Determine the [X, Y] coordinate at the center of the cell enclosing the given text.  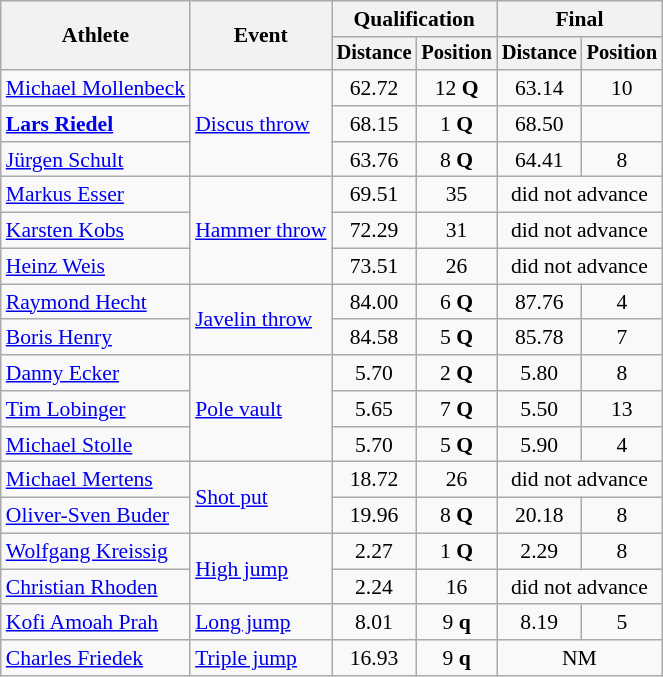
Oliver-Sven Buder [96, 516]
16.93 [374, 658]
Karsten Kobs [96, 231]
8.01 [374, 623]
Qualification [414, 19]
63.76 [374, 160]
Christian Rhoden [96, 587]
5.80 [540, 373]
18.72 [374, 480]
13 [622, 409]
Kofi Amoah Prah [96, 623]
84.00 [374, 302]
Raymond Hecht [96, 302]
12 Q [456, 88]
2.27 [374, 552]
62.72 [374, 88]
85.78 [540, 338]
7 [622, 338]
2 Q [456, 373]
68.15 [374, 124]
Danny Ecker [96, 373]
Discus throw [260, 124]
Pole vault [260, 408]
5.50 [540, 409]
31 [456, 231]
19.96 [374, 516]
72.29 [374, 231]
2.29 [540, 552]
Athlete [96, 36]
Charles Friedek [96, 658]
2.24 [374, 587]
Heinz Weis [96, 267]
63.14 [540, 88]
7 Q [456, 409]
Lars Riedel [96, 124]
Hammer throw [260, 230]
84.58 [374, 338]
16 [456, 587]
87.76 [540, 302]
35 [456, 195]
Jürgen Schult [96, 160]
6 Q [456, 302]
Long jump [260, 623]
Event [260, 36]
69.51 [374, 195]
Javelin throw [260, 320]
5 [622, 623]
Tim Lobinger [96, 409]
Markus Esser [96, 195]
Michael Mertens [96, 480]
Final [580, 19]
High jump [260, 570]
Triple jump [260, 658]
73.51 [374, 267]
5.65 [374, 409]
NM [580, 658]
64.41 [540, 160]
Wolfgang Kreissig [96, 552]
10 [622, 88]
Michael Stolle [96, 445]
68.50 [540, 124]
Shot put [260, 498]
8.19 [540, 623]
Michael Mollenbeck [96, 88]
Boris Henry [96, 338]
20.18 [540, 516]
5.90 [540, 445]
